Return the (X, Y) coordinate for the center point of the cell that contains the specified text.  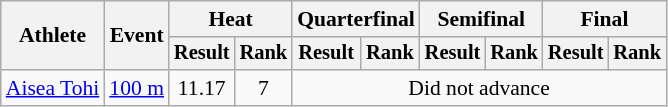
100 m (136, 88)
Event (136, 36)
Did not advance (479, 88)
11.17 (202, 88)
Quarterfinal (356, 19)
Athlete (53, 36)
Semifinal (482, 19)
Heat (230, 19)
7 (264, 88)
Final (604, 19)
Aisea Tohi (53, 88)
